Return [X, Y] of the center of cell containing provided text 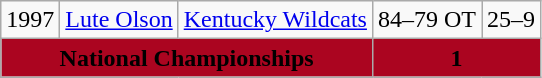
National Championships [187, 58]
1997 [30, 20]
84–79 OT [426, 20]
1 [456, 58]
25–9 [512, 20]
Lute Olson [119, 20]
Kentucky Wildcats [275, 20]
